Capture the cell that displays the provided text and extract its [x, y] central coordinate. 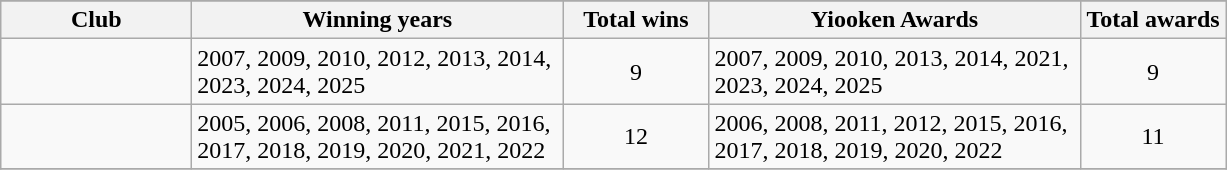
2007, 2009, 2010, 2012, 2013, 2014, 2023, 2024, 2025 [378, 72]
Total wins [636, 20]
11 [1153, 136]
Club [96, 20]
Yiooken Awards [894, 20]
12 [636, 136]
2006, 2008, 2011, 2012, 2015, 2016, 2017, 2018, 2019, 2020, 2022 [894, 136]
Total awards [1153, 20]
2007, 2009, 2010, 2013, 2014, 2021, 2023, 2024, 2025 [894, 72]
Winning years [378, 20]
2005, 2006, 2008, 2011, 2015, 2016, 2017, 2018, 2019, 2020, 2021, 2022 [378, 136]
